Return the [X, Y] coordinate for the center point of the cell that contains the specified text.  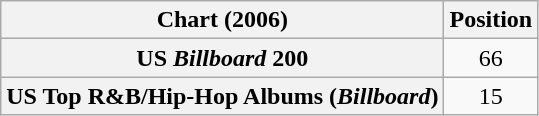
US Billboard 200 [222, 58]
15 [491, 96]
66 [491, 58]
Position [491, 20]
US Top R&B/Hip-Hop Albums (Billboard) [222, 96]
Chart (2006) [222, 20]
